Return [X, Y] of the center of cell containing provided text 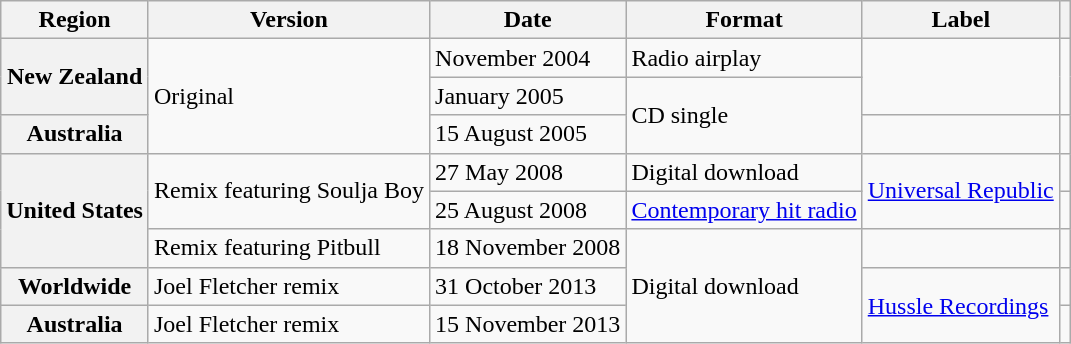
Universal Republic [960, 191]
January 2005 [528, 96]
18 November 2008 [528, 248]
Radio airplay [744, 58]
Contemporary hit radio [744, 210]
CD single [744, 115]
Original [288, 96]
31 October 2013 [528, 286]
Remix featuring Pitbull [288, 248]
15 August 2005 [528, 134]
Version [288, 20]
Label [960, 20]
New Zealand [75, 77]
Date [528, 20]
Remix featuring Soulja Boy [288, 191]
Hussle Recordings [960, 305]
15 November 2013 [528, 324]
Format [744, 20]
November 2004 [528, 58]
27 May 2008 [528, 172]
Worldwide [75, 286]
United States [75, 210]
25 August 2008 [528, 210]
Region [75, 20]
